From the cell containing the given text, extract its center point as [x, y] coordinate. 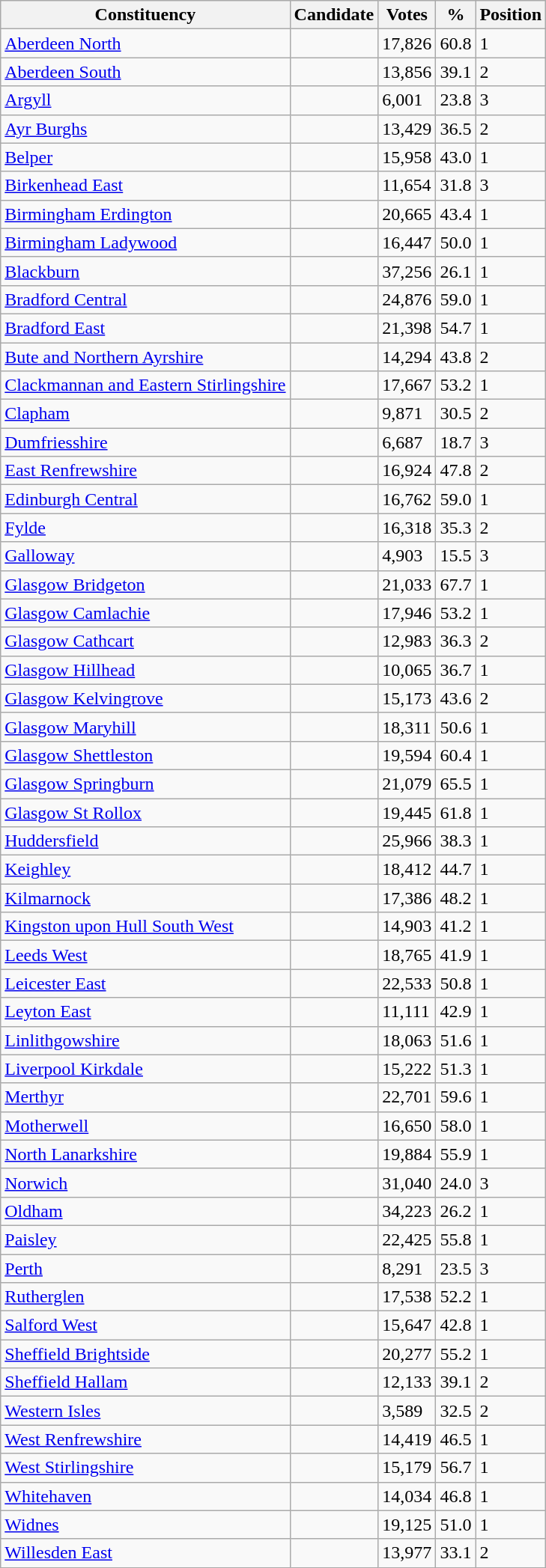
Position [511, 15]
Glasgow Maryhill [145, 727]
Glasgow Cathcart [145, 641]
21,033 [407, 585]
Dumfriesshire [145, 442]
46.8 [455, 1496]
55.2 [455, 1354]
Glasgow Shettleston [145, 755]
4,903 [407, 556]
9,871 [407, 414]
Leeds West [145, 955]
55.8 [455, 1239]
Sheffield Brightside [145, 1354]
13,856 [407, 72]
52.2 [455, 1297]
Votes [407, 15]
60.4 [455, 755]
24,876 [407, 299]
24.0 [455, 1183]
16,318 [407, 528]
65.5 [455, 784]
22,701 [407, 1097]
19,884 [407, 1154]
Leicester East [145, 983]
East Renfrewshire [145, 471]
Linlithgowshire [145, 1040]
34,223 [407, 1211]
Glasgow St Rollox [145, 812]
43.0 [455, 157]
33.1 [455, 1553]
17,667 [407, 385]
8,291 [407, 1269]
25,966 [407, 841]
17,538 [407, 1297]
North Lanarkshire [145, 1154]
14,034 [407, 1496]
60.8 [455, 43]
23.5 [455, 1269]
18,311 [407, 727]
14,419 [407, 1439]
38.3 [455, 841]
Leyton East [145, 1012]
15,173 [407, 698]
15.5 [455, 556]
43.8 [455, 357]
Paisley [145, 1239]
Glasgow Springburn [145, 784]
Glasgow Kelvingrove [145, 698]
35.3 [455, 528]
17,826 [407, 43]
15,958 [407, 157]
14,294 [407, 357]
50.0 [455, 242]
Belper [145, 157]
Clapham [145, 414]
Willesden East [145, 1553]
Liverpool Kirkdale [145, 1069]
Salford West [145, 1326]
Aberdeen South [145, 72]
West Stirlingshire [145, 1468]
36.7 [455, 670]
Rutherglen [145, 1297]
Clackmannan and Eastern Stirlingshire [145, 385]
11,111 [407, 1012]
16,447 [407, 242]
Keighley [145, 870]
6,687 [407, 442]
Sheffield Hallam [145, 1382]
6,001 [407, 100]
22,425 [407, 1239]
61.8 [455, 812]
Argyll [145, 100]
Kilmarnock [145, 898]
26.1 [455, 271]
13,977 [407, 1553]
Western Isles [145, 1411]
32.5 [455, 1411]
Edinburgh Central [145, 499]
18.7 [455, 442]
Ayr Burghs [145, 129]
58.0 [455, 1126]
Fylde [145, 528]
Galloway [145, 556]
Glasgow Bridgeton [145, 585]
56.7 [455, 1468]
54.7 [455, 328]
51.0 [455, 1525]
Huddersfield [145, 841]
55.9 [455, 1154]
59.6 [455, 1097]
Glasgow Hillhead [145, 670]
Blackburn [145, 271]
48.2 [455, 898]
Candidate [334, 15]
Whitehaven [145, 1496]
Widnes [145, 1525]
41.2 [455, 927]
37,256 [407, 271]
16,762 [407, 499]
36.5 [455, 129]
30.5 [455, 414]
46.5 [455, 1439]
51.6 [455, 1040]
21,079 [407, 784]
31.8 [455, 186]
21,398 [407, 328]
% [455, 15]
12,133 [407, 1382]
Birkenhead East [145, 186]
43.4 [455, 214]
50.6 [455, 727]
43.6 [455, 698]
41.9 [455, 955]
23.8 [455, 100]
26.2 [455, 1211]
44.7 [455, 870]
19,445 [407, 812]
67.7 [455, 585]
Bradford Central [145, 299]
31,040 [407, 1183]
Birmingham Erdington [145, 214]
15,179 [407, 1468]
18,765 [407, 955]
Birmingham Ladywood [145, 242]
36.3 [455, 641]
Oldham [145, 1211]
17,946 [407, 613]
17,386 [407, 898]
Aberdeen North [145, 43]
Norwich [145, 1183]
3,589 [407, 1411]
51.3 [455, 1069]
18,412 [407, 870]
16,924 [407, 471]
Motherwell [145, 1126]
14,903 [407, 927]
47.8 [455, 471]
West Renfrewshire [145, 1439]
Bradford East [145, 328]
Merthyr [145, 1097]
16,650 [407, 1126]
Bute and Northern Ayrshire [145, 357]
13,429 [407, 129]
50.8 [455, 983]
20,665 [407, 214]
19,594 [407, 755]
Kingston upon Hull South West [145, 927]
15,222 [407, 1069]
19,125 [407, 1525]
22,533 [407, 983]
Glasgow Camlachie [145, 613]
11,654 [407, 186]
12,983 [407, 641]
Perth [145, 1269]
Constituency [145, 15]
42.9 [455, 1012]
18,063 [407, 1040]
20,277 [407, 1354]
15,647 [407, 1326]
10,065 [407, 670]
42.8 [455, 1326]
